Locate the cell with the specified text and output its [x, y] center coordinate. 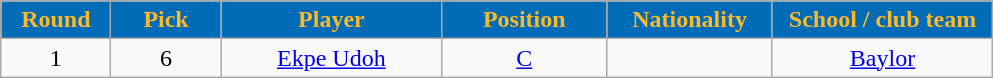
School / club team [882, 20]
6 [166, 58]
Player [331, 20]
Baylor [882, 58]
C [524, 58]
Ekpe Udoh [331, 58]
Round [56, 20]
1 [56, 58]
Nationality [690, 20]
Pick [166, 20]
Position [524, 20]
